Output the (x, y) coordinate of the center of the cell containing the given text.  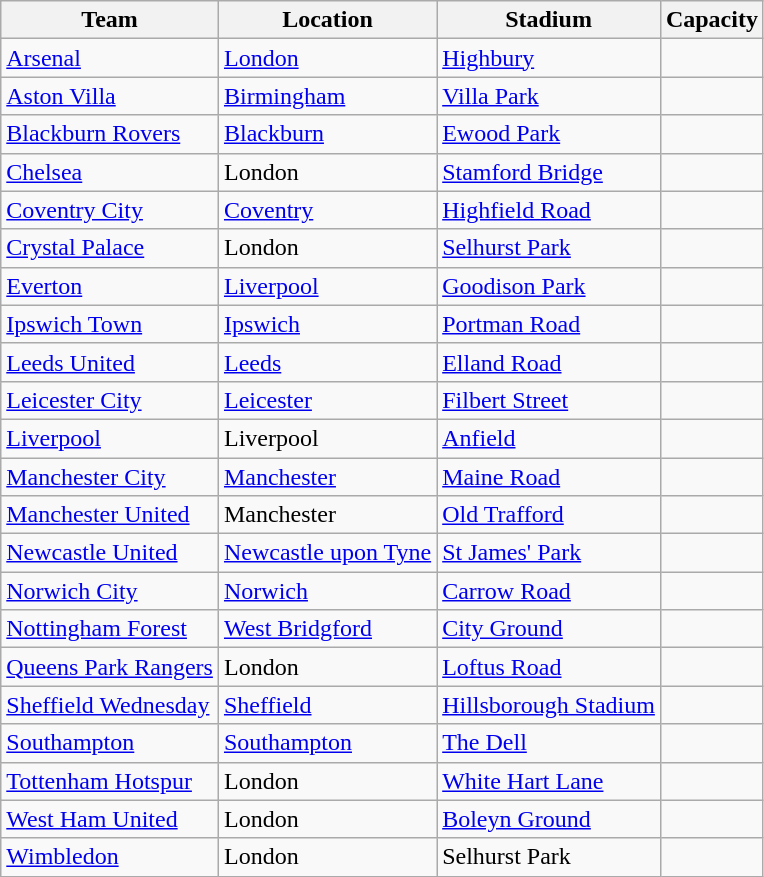
Everton (110, 286)
Arsenal (110, 58)
St James' Park (549, 553)
Maine Road (549, 477)
Sheffield Wednesday (110, 705)
Manchester City (110, 477)
Aston Villa (110, 96)
Norwich (327, 591)
Queens Park Rangers (110, 667)
Location (327, 20)
Leeds United (110, 362)
Tottenham Hotspur (110, 781)
Coventry City (110, 210)
Norwich City (110, 591)
Old Trafford (549, 515)
Portman Road (549, 324)
City Ground (549, 629)
Ipswich (327, 324)
Highbury (549, 58)
Wimbledon (110, 857)
Blackburn Rovers (110, 134)
The Dell (549, 743)
Hillsborough Stadium (549, 705)
Filbert Street (549, 400)
Coventry (327, 210)
Sheffield (327, 705)
Manchester United (110, 515)
Nottingham Forest (110, 629)
Leicester (327, 400)
Villa Park (549, 96)
Blackburn (327, 134)
Ewood Park (549, 134)
Team (110, 20)
Newcastle upon Tyne (327, 553)
Highfield Road (549, 210)
West Bridgford (327, 629)
Stadium (549, 20)
Crystal Palace (110, 248)
Newcastle United (110, 553)
Goodison Park (549, 286)
West Ham United (110, 819)
White Hart Lane (549, 781)
Chelsea (110, 172)
Elland Road (549, 362)
Leicester City (110, 400)
Stamford Bridge (549, 172)
Leeds (327, 362)
Capacity (712, 20)
Loftus Road (549, 667)
Anfield (549, 438)
Ipswich Town (110, 324)
Carrow Road (549, 591)
Birmingham (327, 96)
Boleyn Ground (549, 819)
